Pinpoint the cell where the given text exists, returning its [X, Y] midpoint coordinate. 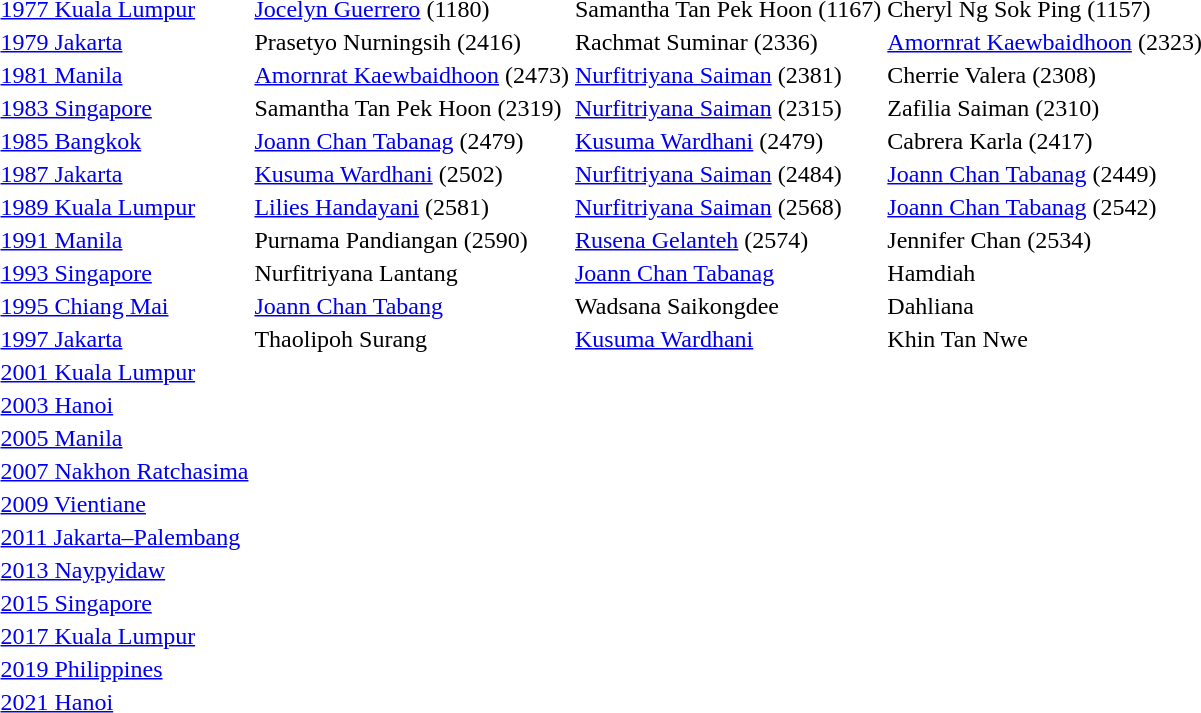
Joann Chan Tabanag (2479) [412, 141]
Wadsana Saikongdee [728, 306]
Prasetyo Nurningsih (2416) [412, 42]
Rachmat Suminar (2336) [728, 42]
Nurfitriyana Saiman (2568) [728, 207]
Thaolipoh Surang [412, 339]
Rusena Gelanteh (2574) [728, 240]
Nurfitriyana Saiman (2315) [728, 108]
Samantha Tan Pek Hoon (2319) [412, 108]
Kusuma Wardhani (2502) [412, 174]
Joann Chan Tabanag [728, 273]
Kusuma Wardhani [728, 339]
Nurfitriyana Lantang [412, 273]
Lilies Handayani (2581) [412, 207]
Nurfitriyana Saiman (2381) [728, 75]
Purnama Pandiangan (2590) [412, 240]
Nurfitriyana Saiman (2484) [728, 174]
Amornrat Kaewbaidhoon (2473) [412, 75]
Joann Chan Tabang [412, 306]
Kusuma Wardhani (2479) [728, 141]
